Detect which cell encompasses the target text, then output its [X, Y] center coordinate. 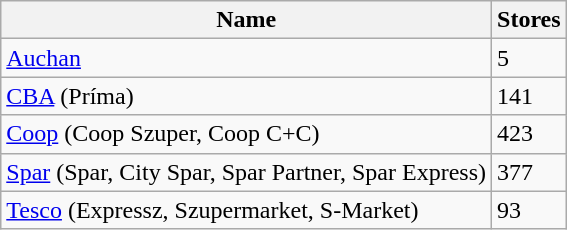
141 [530, 96]
93 [530, 210]
Name [246, 20]
Spar (Spar, City Spar, Spar Partner, Spar Express) [246, 172]
377 [530, 172]
Tesco (Expressz, Szupermarket, S-Market) [246, 210]
CBA (Príma) [246, 96]
Coop (Coop Szuper, Coop C+C) [246, 134]
Auchan [246, 58]
423 [530, 134]
5 [530, 58]
Stores [530, 20]
